Pinpoint the cell where the given text exists, returning its [x, y] midpoint coordinate. 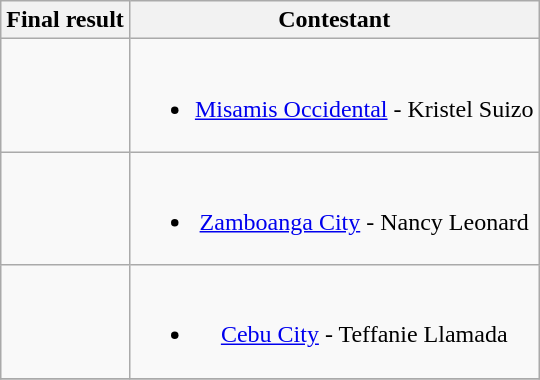
Contestant [334, 20]
Final result [66, 20]
Zamboanga City - Nancy Leonard [334, 208]
Cebu City - Teffanie Llamada [334, 322]
Misamis Occidental - Kristel Suizo [334, 96]
